Locate the cell with the specified text and output its (X, Y) center coordinate. 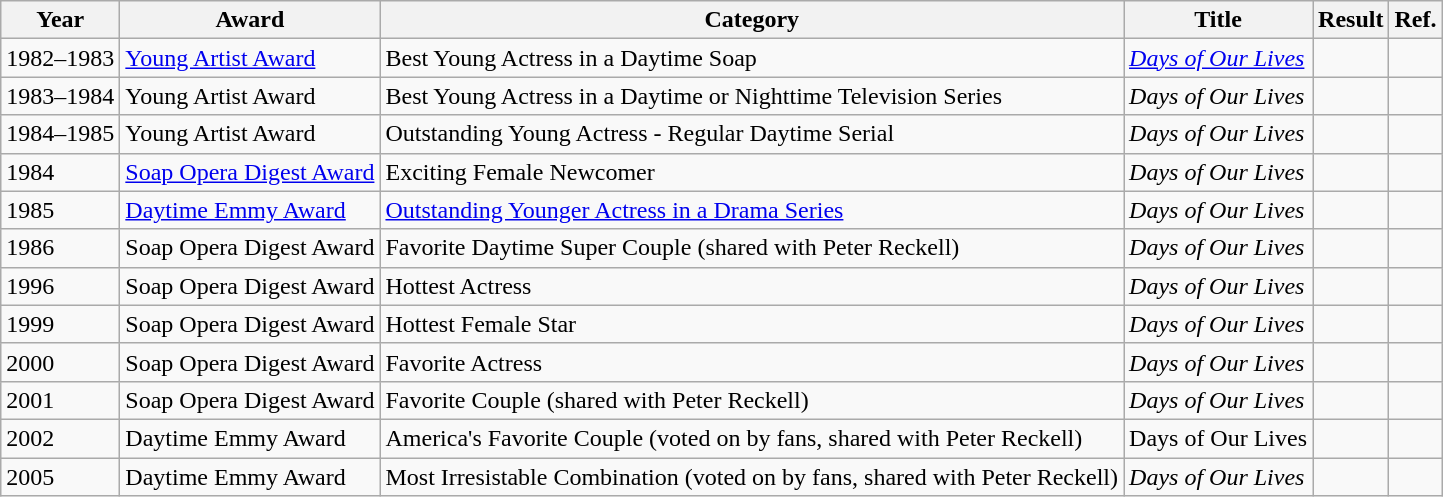
1999 (60, 324)
Result (1351, 20)
2000 (60, 362)
1983–1984 (60, 96)
2002 (60, 438)
Outstanding Young Actress - Regular Daytime Serial (752, 134)
Award (250, 20)
Favorite Actress (752, 362)
1982–1983 (60, 58)
Exciting Female Newcomer (752, 172)
America's Favorite Couple (voted on by fans, shared with Peter Reckell) (752, 438)
1996 (60, 286)
Outstanding Younger Actress in a Drama Series (752, 210)
Best Young Actress in a Daytime or Nighttime Television Series (752, 96)
Ref. (1416, 20)
Year (60, 20)
Favorite Daytime Super Couple (shared with Peter Reckell) (752, 248)
Hottest Actress (752, 286)
Favorite Couple (shared with Peter Reckell) (752, 400)
1985 (60, 210)
Category (752, 20)
1984–1985 (60, 134)
Best Young Actress in a Daytime Soap (752, 58)
Most Irresistable Combination (voted on by fans, shared with Peter Reckell) (752, 477)
2005 (60, 477)
2001 (60, 400)
Hottest Female Star (752, 324)
Title (1218, 20)
1986 (60, 248)
1984 (60, 172)
